Detect which cell encompasses the target text, then output its [X, Y] center coordinate. 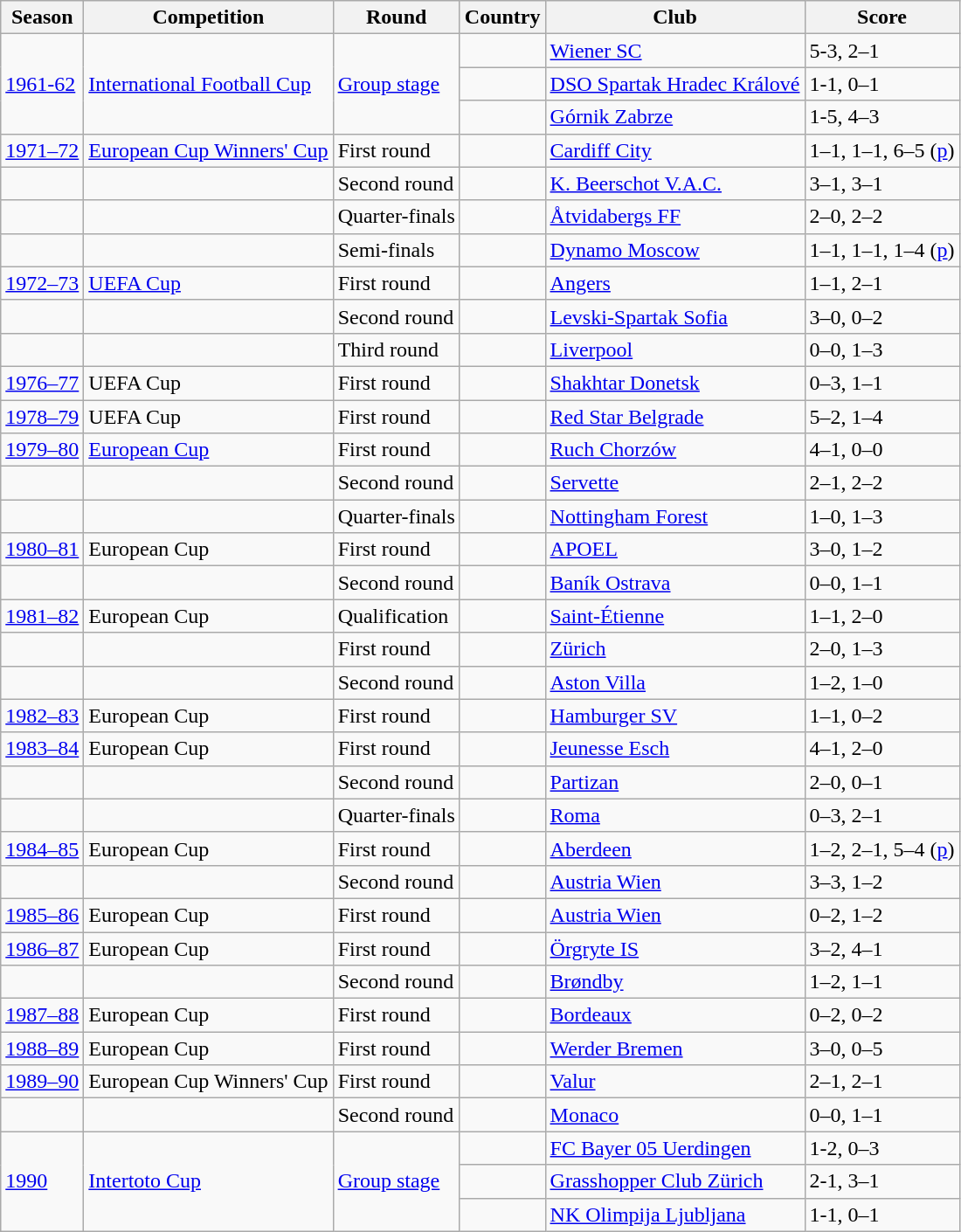
K. Beerschot V.A.C. [674, 183]
1971–72 [42, 150]
2–0, 2–2 [882, 217]
Red Star Belgrade [674, 417]
0–2, 1–2 [882, 915]
Jeunesse Esch [674, 749]
1972–73 [42, 283]
Semi-finals [397, 250]
Bordeaux [674, 1015]
3–0, 0–5 [882, 1049]
Aston Villa [674, 682]
Valur [674, 1082]
1979–80 [42, 450]
Shakhtar Donetsk [674, 383]
1980–81 [42, 550]
Aberdeen [674, 848]
4–1, 0–0 [882, 450]
0–0, 1–3 [882, 350]
1982–83 [42, 716]
FC Bayer 05 Uerdingen [674, 1148]
4–1, 2–0 [882, 749]
0–2, 0–2 [882, 1015]
2–1, 2–2 [882, 483]
1985–86 [42, 915]
Levski-Spartak Sofia [674, 316]
1–2, 1–1 [882, 982]
Liverpool [674, 350]
Score [882, 17]
0–3, 2–1 [882, 815]
3–0, 1–2 [882, 550]
1978–79 [42, 417]
1987–88 [42, 1015]
1976–77 [42, 383]
Åtvidabergs FF [674, 217]
NK Olimpija Ljubljana [674, 1215]
1–1, 2–0 [882, 616]
Cardiff City [674, 150]
1986–87 [42, 948]
1–2, 1–0 [882, 682]
International Football Cup [208, 84]
Angers [674, 283]
1–1, 1–1, 6–5 (p) [882, 150]
Zürich [674, 649]
1990 [42, 1181]
Intertoto Cup [208, 1181]
1989–90 [42, 1082]
Season [42, 17]
Werder Bremen [674, 1049]
3–2, 4–1 [882, 948]
1–2, 2–1, 5–4 (p) [882, 848]
Saint-Étienne [674, 616]
5–2, 1–4 [882, 417]
APOEL [674, 550]
1961-62 [42, 84]
Roma [674, 815]
2–0, 0–1 [882, 782]
1–0, 1–3 [882, 516]
Club [674, 17]
Górnik Zabrze [674, 117]
2–0, 1–3 [882, 649]
Round [397, 17]
1983–84 [42, 749]
DSO Spartak Hradec Králové [674, 84]
Baník Ostrava [674, 583]
Third round [397, 350]
1-2, 0–3 [882, 1148]
Örgryte IS [674, 948]
Monaco [674, 1115]
Servette [674, 483]
Qualification [397, 616]
Nottingham Forest [674, 516]
Brøndby [674, 982]
Ruch Chorzów [674, 450]
3–1, 3–1 [882, 183]
3–3, 1–2 [882, 882]
1988–89 [42, 1049]
1–1, 0–2 [882, 716]
Wiener SC [674, 51]
1981–82 [42, 616]
1984–85 [42, 848]
2–1, 2–1 [882, 1082]
Country [502, 17]
1-5, 4–3 [882, 117]
5-3, 2–1 [882, 51]
1–1, 2–1 [882, 283]
2-1, 3–1 [882, 1181]
1–1, 1–1, 1–4 (p) [882, 250]
Hamburger SV [674, 716]
Grasshopper Club Zürich [674, 1181]
3–0, 0–2 [882, 316]
Partizan [674, 782]
Dynamo Moscow [674, 250]
Competition [208, 17]
0–3, 1–1 [882, 383]
